Detect which cell encompasses the target text, then output its (X, Y) center coordinate. 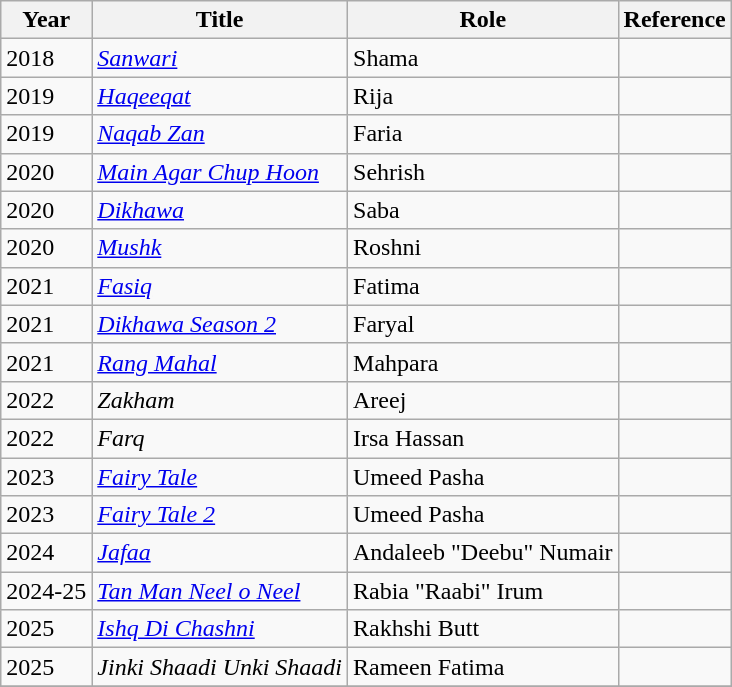
Fairy Tale 2 (220, 515)
Rang Mahal (220, 362)
2018 (46, 58)
Reference (674, 20)
Zakham (220, 400)
Andaleeb "Deebu" Numair (484, 553)
Roshni (484, 248)
Farq (220, 438)
2024 (46, 553)
Dikhawa Season 2 (220, 324)
Ishq Di Chashni (220, 629)
Naqab Zan (220, 134)
Year (46, 20)
Rameen Fatima (484, 667)
Jinki Shaadi Unki Shaadi (220, 667)
2024-25 (46, 591)
Sanwari (220, 58)
Role (484, 20)
Jafaa (220, 553)
Sehrish (484, 172)
Fairy Tale (220, 477)
Rabia "Raabi" Irum (484, 591)
Tan Man Neel o Neel (220, 591)
Mahpara (484, 362)
Fatima (484, 286)
Faria (484, 134)
Faryal (484, 324)
Rakhshi Butt (484, 629)
Haqeeqat (220, 96)
Saba (484, 210)
Dikhawa (220, 210)
Shama (484, 58)
Fasiq (220, 286)
Rija (484, 96)
Title (220, 20)
Irsa Hassan (484, 438)
Mushk (220, 248)
Main Agar Chup Hoon (220, 172)
Areej (484, 400)
